Extract the (x, y) coordinate from the center of the cell holding the provided text.  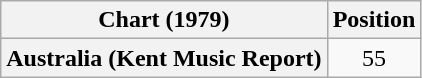
Australia (Kent Music Report) (164, 58)
55 (374, 58)
Chart (1979) (164, 20)
Position (374, 20)
